From the cell containing the given text, extract its center point as (X, Y) coordinate. 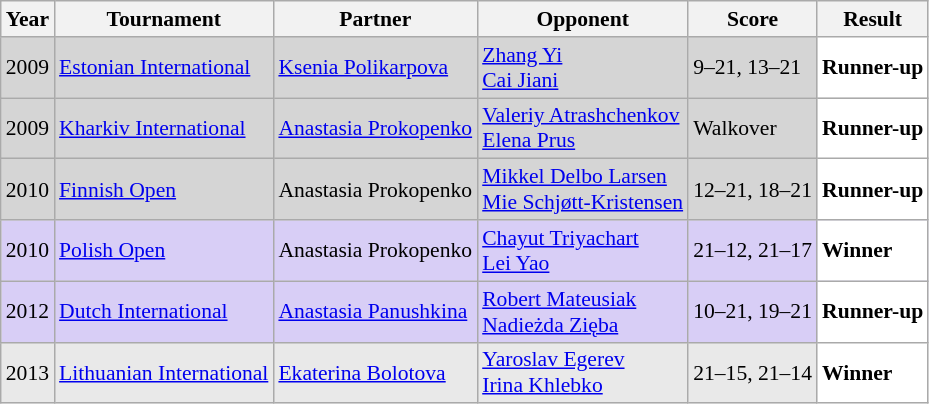
Year (28, 19)
9–21, 13–21 (752, 68)
Robert Mateusiak Nadieżda Zięba (582, 312)
Lithuanian International (164, 372)
Estonian International (164, 68)
21–12, 21–17 (752, 250)
Chayut Triyachart Lei Yao (582, 250)
Zhang Yi Cai Jiani (582, 68)
Opponent (582, 19)
Walkover (752, 128)
Tournament (164, 19)
Ksenia Polikarpova (375, 68)
2013 (28, 372)
Result (872, 19)
21–15, 21–14 (752, 372)
2012 (28, 312)
Polish Open (164, 250)
Ekaterina Bolotova (375, 372)
10–21, 19–21 (752, 312)
Kharkiv International (164, 128)
12–21, 18–21 (752, 190)
Partner (375, 19)
Valeriy Atrashchenkov Elena Prus (582, 128)
Anastasia Panushkina (375, 312)
Score (752, 19)
Mikkel Delbo Larsen Mie Schjøtt-Kristensen (582, 190)
Dutch International (164, 312)
Yaroslav Egerev Irina Khlebko (582, 372)
Finnish Open (164, 190)
